From the cell containing the given text, extract its center point as [x, y] coordinate. 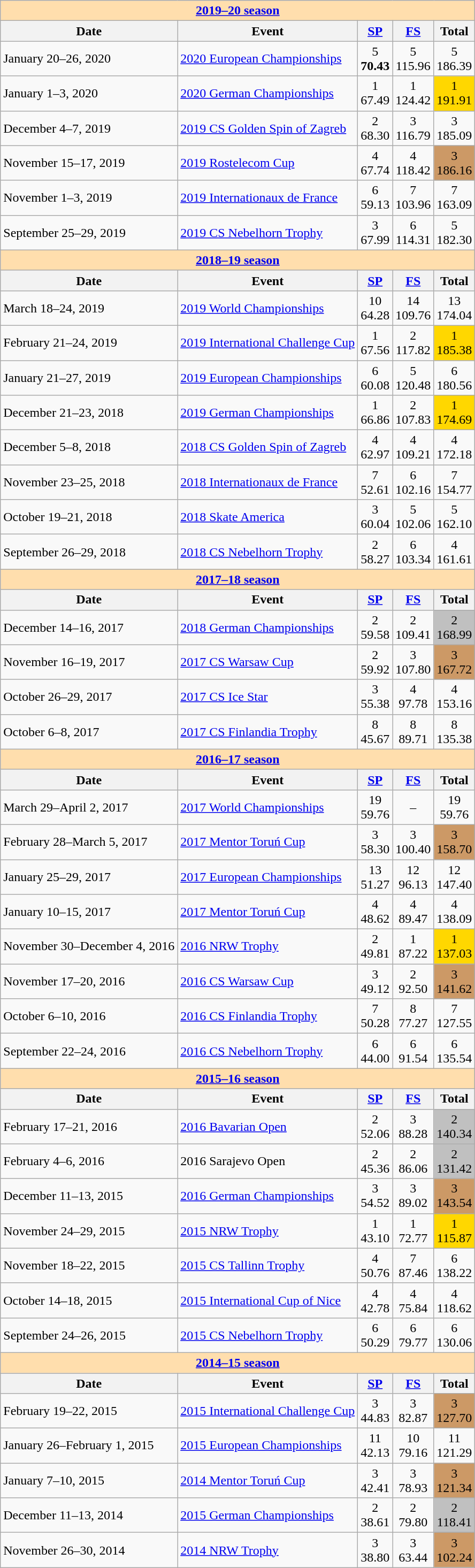
February 17–21, 2016 [89, 1127]
2 92.50 [413, 981]
2018 CS Golden Spin of Zagreb [267, 447]
March 29–April 2, 2017 [89, 807]
2 45.36 [376, 1161]
December 11–13, 2015 [89, 1196]
3 49.12 [376, 981]
January 25–29, 2017 [89, 876]
5 115.96 [413, 59]
2017 CS Warsaw Cup [267, 662]
4 153.16 [455, 697]
4 161.61 [455, 552]
11 121.29 [455, 1445]
November 26–30, 2014 [89, 1550]
12 96.13 [413, 876]
3 38.80 [376, 1550]
3 44.83 [376, 1411]
3 42.41 [376, 1481]
2015 International Cup of Nice [267, 1300]
2015 European Championships [267, 1445]
1 185.38 [455, 342]
11 42.13 [376, 1445]
4 42.78 [376, 1300]
5 120.48 [413, 378]
8 89.71 [413, 732]
November 30–December 4, 2016 [89, 947]
2 79.80 [413, 1515]
1 87.22 [413, 947]
December 5–8, 2018 [89, 447]
13 174.04 [455, 308]
2 52.06 [376, 1127]
February 19–22, 2015 [89, 1411]
6 180.56 [455, 378]
3 185.09 [455, 128]
6 79.77 [413, 1335]
6 102.16 [413, 483]
January 21–27, 2019 [89, 378]
7 127.55 [455, 1016]
October 19–21, 2018 [89, 517]
4 97.78 [413, 697]
2016 CS Finlandia Trophy [267, 1016]
2 38.61 [376, 1515]
3 107.80 [413, 662]
September 26–29, 2018 [89, 552]
6 138.22 [455, 1266]
1 115.87 [455, 1230]
2019 World Championships [267, 308]
1 67.56 [376, 342]
2017 CS Ice Star [267, 697]
4 62.97 [376, 447]
December 11–13, 2014 [89, 1515]
5 102.06 [413, 517]
2 107.83 [413, 413]
3 116.79 [413, 128]
2 140.34 [455, 1127]
2018–19 season [237, 260]
3 58.30 [376, 842]
2019 European Championships [267, 378]
6 114.31 [413, 232]
2014–15 season [237, 1363]
October 14–18, 2015 [89, 1300]
January 26–February 1, 2015 [89, 1445]
6 103.34 [413, 552]
November 23–25, 2018 [89, 483]
3 55.38 [376, 697]
5 162.10 [455, 517]
November 18–22, 2015 [89, 1266]
3 89.02 [413, 1196]
2016 CS Nebelhorn Trophy [267, 1051]
6 60.08 [376, 378]
February 21–24, 2019 [89, 342]
3 63.44 [413, 1550]
4 118.42 [413, 163]
2014 NRW Trophy [267, 1550]
3 186.16 [455, 163]
5 182.30 [455, 232]
3 102.24 [455, 1550]
8 45.67 [376, 732]
7 50.28 [376, 1016]
6 135.54 [455, 1051]
2 59.58 [376, 627]
2016 NRW Trophy [267, 947]
February 4–6, 2016 [89, 1161]
2015 NRW Trophy [267, 1230]
4 118.62 [455, 1300]
September 22–24, 2016 [89, 1051]
2 58.27 [376, 552]
3 127.70 [455, 1411]
November 1–3, 2019 [89, 198]
6 130.06 [455, 1335]
12 147.40 [455, 876]
7 154.77 [455, 483]
6 91.54 [413, 1051]
3 167.72 [455, 662]
2016 Bavarian Open [267, 1127]
2016–17 season [237, 759]
2015 CS Tallinn Trophy [267, 1266]
February 28–March 5, 2017 [89, 842]
January 1–3, 2020 [89, 93]
September 25–29, 2019 [89, 232]
2019–20 season [237, 11]
3 60.04 [376, 517]
2 109.41 [413, 627]
2 59.92 [376, 662]
2 68.30 [376, 128]
2020 European Championships [267, 59]
7 163.09 [455, 198]
2015 German Championships [267, 1515]
2019 CS Golden Spin of Zagreb [267, 128]
8 77.27 [413, 1016]
2014 Mentor Toruń Cup [267, 1481]
1 124.42 [413, 93]
1 66.86 [376, 413]
2 117.82 [413, 342]
March 18–24, 2019 [89, 308]
September 24–26, 2015 [89, 1335]
6 44.00 [376, 1051]
10 79.16 [413, 1445]
October 6–10, 2016 [89, 1016]
4 109.21 [413, 447]
2015 International Challenge Cup [267, 1411]
2019 Internationaux de France [267, 198]
4 67.74 [376, 163]
8 135.38 [455, 732]
3 100.40 [413, 842]
4 75.84 [413, 1300]
5 186.39 [455, 59]
3 141.62 [455, 981]
3 54.52 [376, 1196]
14 109.76 [413, 308]
10 64.28 [376, 308]
December 21–23, 2018 [89, 413]
2 118.41 [455, 1515]
7 52.61 [376, 483]
October 6–8, 2017 [89, 732]
2017–18 season [237, 579]
2 49.81 [376, 947]
6 59.13 [376, 198]
December 14–16, 2017 [89, 627]
2 168.99 [455, 627]
2016 Sarajevo Open [267, 1161]
2019 Rostelecom Cup [267, 163]
2018 German Championships [267, 627]
2 86.06 [413, 1161]
2 131.42 [455, 1161]
4 172.18 [455, 447]
December 4–7, 2019 [89, 128]
13 51.27 [376, 876]
7 87.46 [413, 1266]
2020 German Championships [267, 93]
January 20–26, 2020 [89, 59]
2016 CS Warsaw Cup [267, 981]
1 72.77 [413, 1230]
3 121.34 [455, 1481]
November 15–17, 2019 [89, 163]
4 50.76 [376, 1266]
2018 Internationaux de France [267, 483]
January 10–15, 2017 [89, 912]
2019 CS Nebelhorn Trophy [267, 232]
3 88.28 [413, 1127]
3 158.70 [455, 842]
1 191.91 [455, 93]
2017 World Championships [267, 807]
2017 European Championships [267, 876]
2018 Skate America [267, 517]
2016 German Championships [267, 1196]
1 67.49 [376, 93]
4 89.47 [413, 912]
2018 CS Nebelhorn Trophy [267, 552]
November 24–29, 2015 [89, 1230]
2019 German Championships [267, 413]
5 70.43 [376, 59]
3 78.93 [413, 1481]
3 82.87 [413, 1411]
2017 CS Finlandia Trophy [267, 732]
4 138.09 [455, 912]
1 137.03 [455, 947]
– [413, 807]
1 174.69 [455, 413]
2019 International Challenge Cup [267, 342]
November 16–19, 2017 [89, 662]
November 17–20, 2016 [89, 981]
3 143.54 [455, 1196]
6 50.29 [376, 1335]
7 103.96 [413, 198]
2015–16 season [237, 1079]
1 43.10 [376, 1230]
3 67.99 [376, 232]
October 26–29, 2017 [89, 697]
January 7–10, 2015 [89, 1481]
4 48.62 [376, 912]
2015 CS Nebelhorn Trophy [267, 1335]
